Return the (x, y) coordinate for the center point of the cell that contains the specified text.  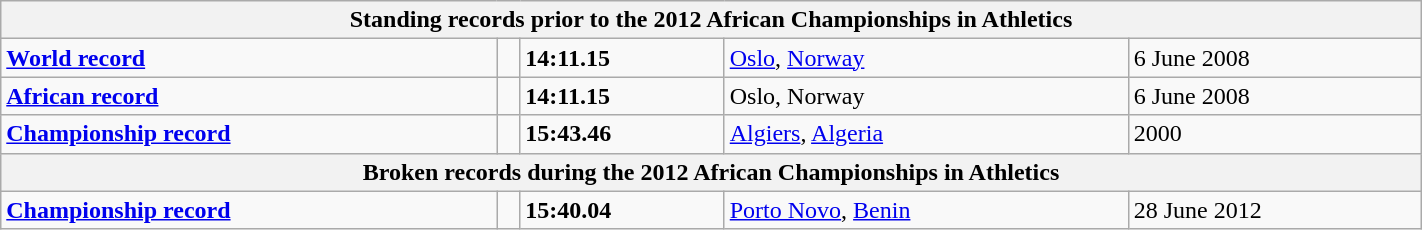
African record (249, 96)
Algiers, Algeria (926, 134)
Porto Novo, Benin (926, 210)
World record (249, 58)
2000 (1274, 134)
28 June 2012 (1274, 210)
Standing records prior to the 2012 African Championships in Athletics (711, 20)
Broken records during the 2012 African Championships in Athletics (711, 172)
15:43.46 (622, 134)
15:40.04 (622, 210)
